Return [X, Y] of the center of cell containing provided text 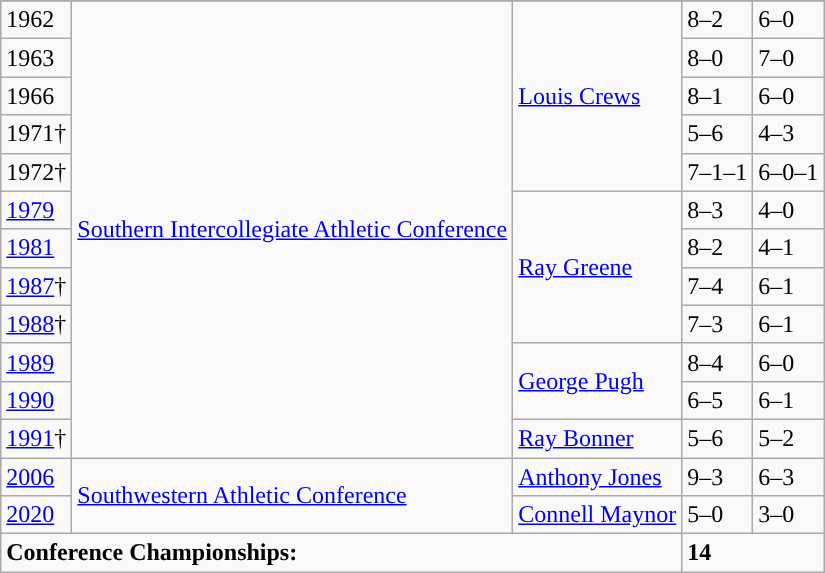
14 [753, 553]
1972† [36, 172]
1987† [36, 286]
4–1 [788, 248]
7–0 [788, 58]
1966 [36, 96]
1990 [36, 400]
George Pugh [598, 381]
5–0 [718, 515]
Connell Maynor [598, 515]
Anthony Jones [598, 477]
1962 [36, 20]
7–4 [718, 286]
8–0 [718, 58]
Southern Intercollegiate Athletic Conference [292, 230]
1981 [36, 248]
2020 [36, 515]
2006 [36, 477]
1963 [36, 58]
7–3 [718, 324]
1988† [36, 324]
8–3 [718, 210]
8–1 [718, 96]
Ray Bonner [598, 438]
Ray Greene [598, 267]
Louis Crews [598, 96]
1979 [36, 210]
Southwestern Athletic Conference [292, 496]
6–0–1 [788, 172]
6–3 [788, 477]
1989 [36, 362]
7–1–1 [718, 172]
8–4 [718, 362]
4–3 [788, 134]
6–5 [718, 400]
Conference Championships: [342, 553]
4–0 [788, 210]
1991† [36, 438]
5–2 [788, 438]
1971† [36, 134]
3–0 [788, 515]
9–3 [718, 477]
